Provide the (X, Y) coordinate of the cell's center where the given text is located.  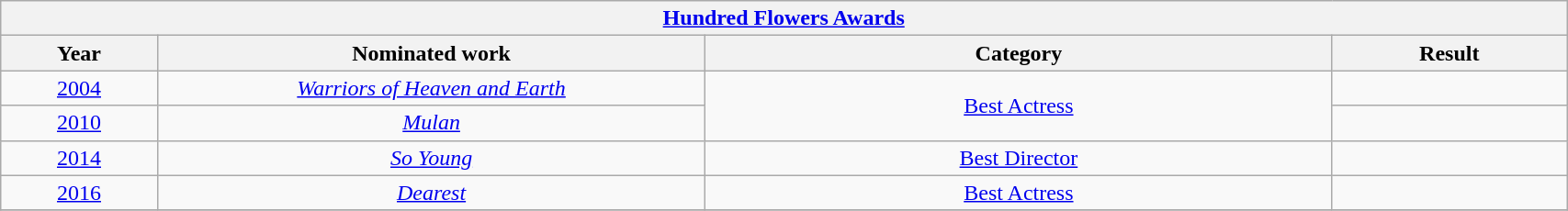
Nominated work (432, 53)
Best Director (1019, 158)
Warriors of Heaven and Earth (432, 88)
So Young (432, 158)
Hundred Flowers Awards (784, 18)
Dearest (432, 193)
2016 (79, 193)
Mulan (432, 123)
2010 (79, 123)
Result (1450, 53)
2014 (79, 158)
Year (79, 53)
Category (1019, 53)
2004 (79, 88)
